Locate the cell with the specified text and output its (X, Y) center coordinate. 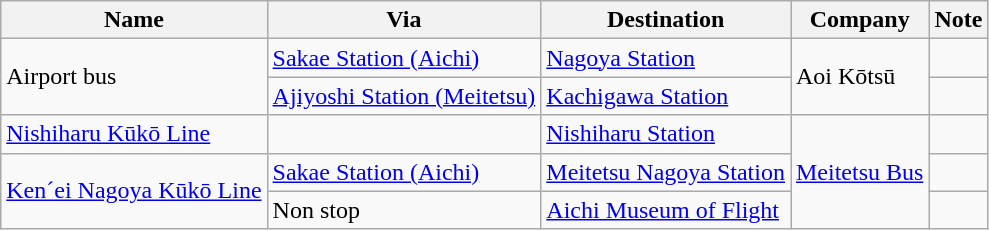
Airport bus (134, 77)
Meitetsu Bus (859, 172)
Kachigawa Station (666, 96)
Aichi Museum of Flight (666, 210)
Name (134, 20)
Company (859, 20)
Aoi Kōtsū (859, 77)
Non stop (404, 210)
Nishiharu Station (666, 134)
Destination (666, 20)
Meitetsu Nagoya Station (666, 172)
Via (404, 20)
Ajiyoshi Station (Meitetsu) (404, 96)
Note (958, 20)
Ken´ei Nagoya Kūkō Line (134, 191)
Nishiharu Kūkō Line (134, 134)
Nagoya Station (666, 58)
